Extract the (x, y) coordinate from the center of the cell holding the provided text.  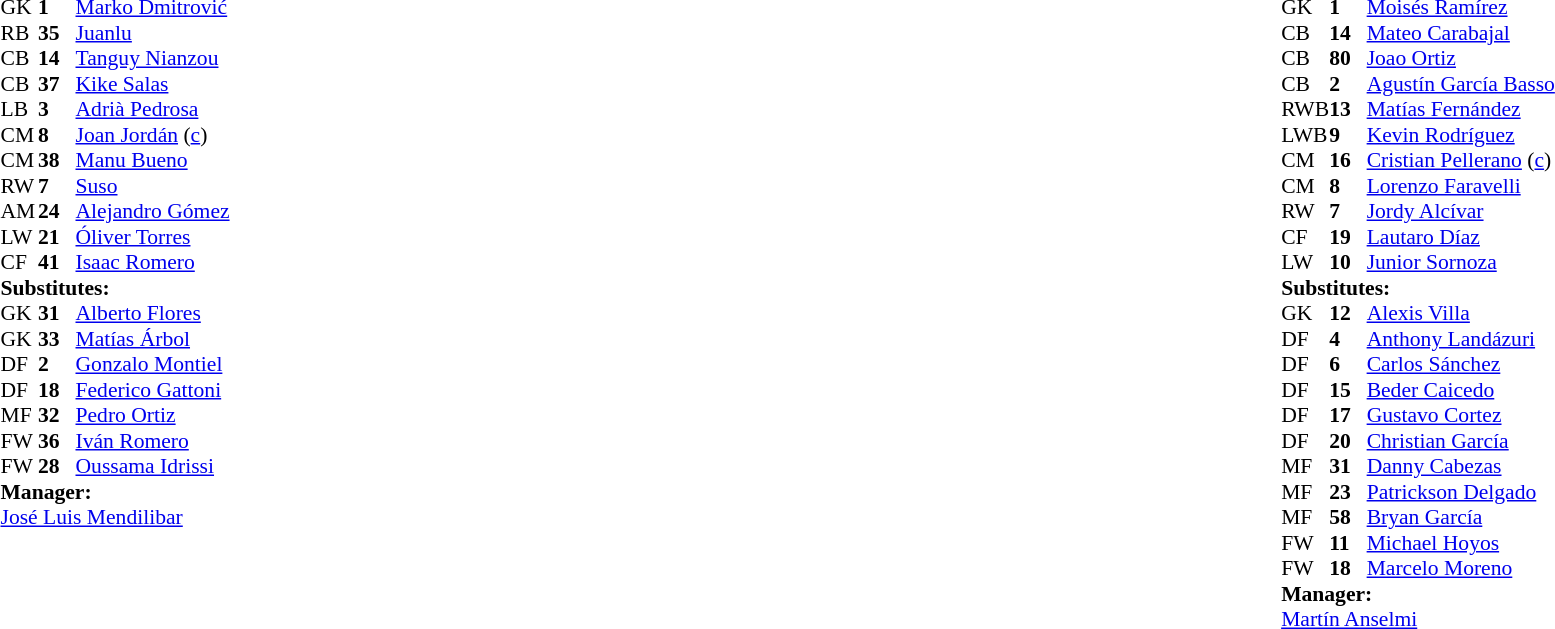
Christian García (1461, 441)
Joao Ortiz (1461, 59)
Gustavo Cortez (1461, 415)
Isaac Romero (153, 263)
12 (1348, 313)
Marcelo Moreno (1461, 569)
Manu Bueno (153, 161)
Matías Árbol (153, 339)
36 (57, 441)
Kevin Rodríguez (1461, 135)
José Luis Mendilibar (114, 517)
13 (1348, 109)
Carlos Sánchez (1461, 365)
21 (57, 237)
37 (57, 84)
Alberto Flores (153, 313)
28 (57, 467)
Kike Salas (153, 84)
24 (57, 211)
AM (19, 211)
4 (1348, 339)
Adrià Pedrosa (153, 109)
9 (1348, 135)
16 (1348, 161)
17 (1348, 415)
38 (57, 161)
Junior Sornoza (1461, 263)
Gonzalo Montiel (153, 365)
Oussama Idrissi (153, 467)
Alexis Villa (1461, 313)
35 (57, 33)
20 (1348, 441)
33 (57, 339)
Michael Hoyos (1461, 543)
6 (1348, 365)
Beder Caicedo (1461, 390)
Lorenzo Faravelli (1461, 186)
19 (1348, 237)
Federico Gattoni (153, 390)
RWB (1305, 109)
23 (1348, 492)
Mateo Carabajal (1461, 33)
41 (57, 263)
Pedro Ortiz (153, 415)
Óliver Torres (153, 237)
Tanguy Nianzou (153, 59)
11 (1348, 543)
15 (1348, 390)
58 (1348, 517)
Lautaro Díaz (1461, 237)
3 (57, 109)
Matías Fernández (1461, 109)
LB (19, 109)
Agustín García Basso (1461, 84)
Bryan García (1461, 517)
Jordy Alcívar (1461, 211)
Iván Romero (153, 441)
80 (1348, 59)
Juanlu (153, 33)
10 (1348, 263)
32 (57, 415)
Joan Jordán (c) (153, 135)
Alejandro Gómez (153, 211)
RB (19, 33)
Patrickson Delgado (1461, 492)
Danny Cabezas (1461, 467)
LWB (1305, 135)
Suso (153, 186)
Cristian Pellerano (c) (1461, 161)
Anthony Landázuri (1461, 339)
